Output the (X, Y) coordinate of the center of the cell containing the given text.  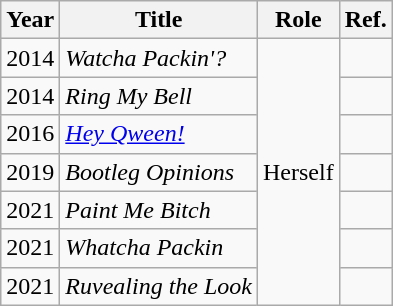
Ruvealing the Look (159, 286)
2019 (30, 172)
Year (30, 20)
Ring My Bell (159, 96)
Watcha Packin'? (159, 58)
Hey Qween! (159, 134)
Whatcha Packin (159, 248)
Ref. (366, 20)
Bootleg Opinions (159, 172)
Paint Me Bitch (159, 210)
Title (159, 20)
2016 (30, 134)
Herself (299, 172)
Role (299, 20)
